Return the [x, y] coordinate for the center point of the cell that contains the specified text.  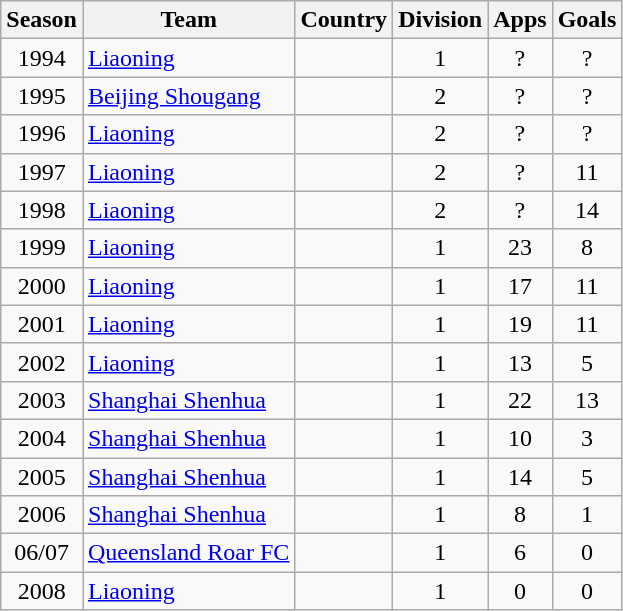
Beijing Shougang [188, 96]
Queensland Roar FC [188, 553]
2003 [42, 400]
22 [520, 400]
2004 [42, 438]
Goals [587, 20]
6 [520, 553]
Team [188, 20]
Division [440, 20]
Season [42, 20]
06/07 [42, 553]
Country [344, 20]
1996 [42, 134]
1994 [42, 58]
1998 [42, 210]
2001 [42, 324]
17 [520, 286]
23 [520, 248]
10 [520, 438]
Apps [520, 20]
19 [520, 324]
1999 [42, 248]
3 [587, 438]
1997 [42, 172]
2000 [42, 286]
2005 [42, 477]
1995 [42, 96]
2008 [42, 591]
2002 [42, 362]
2006 [42, 515]
